Detect which cell encompasses the target text, then output its [X, Y] center coordinate. 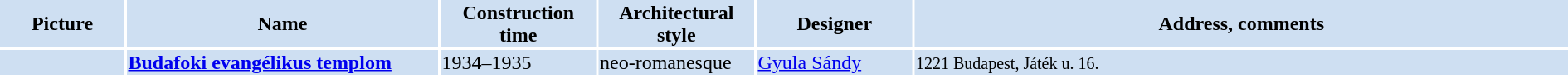
Address, comments [1241, 23]
Designer [835, 23]
Gyula Sándy [835, 62]
Budafoki evangélikus templom [282, 62]
Picture [62, 23]
Name [282, 23]
Architectural style [677, 23]
1221 Budapest, Játék u. 16. [1241, 62]
Construction time [519, 23]
neo-romanesque [677, 62]
1934–1935 [519, 62]
